Extract the (X, Y) coordinate from the center of the cell holding the provided text.  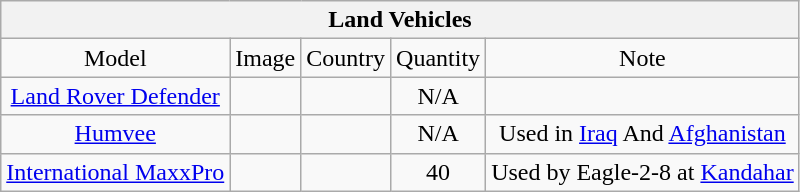
Image (266, 58)
40 (438, 172)
Quantity (438, 58)
Humvee (116, 134)
Land Rover Defender (116, 96)
International MaxxPro (116, 172)
Model (116, 58)
Land Vehicles (400, 20)
Note (643, 58)
Used in Iraq And Afghanistan (643, 134)
Country (346, 58)
Used by Eagle-2-8 at Kandahar (643, 172)
